For the text-containing cell, return its midpoint in [x, y] coordinate format. 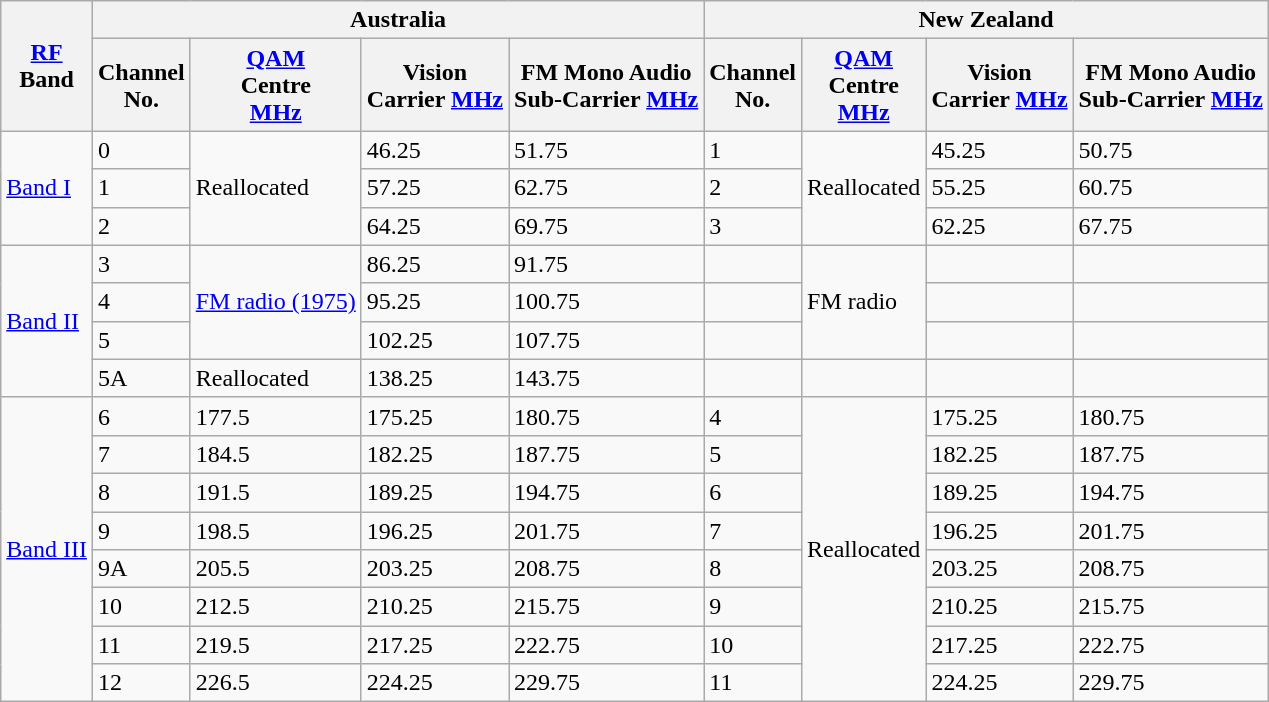
9A [141, 569]
RFBand [47, 66]
5A [141, 378]
69.75 [606, 226]
100.75 [606, 302]
Band I [47, 188]
95.25 [434, 302]
91.75 [606, 264]
60.75 [1170, 188]
12 [141, 683]
219.5 [276, 645]
50.75 [1170, 150]
51.75 [606, 150]
57.25 [434, 188]
55.25 [1000, 188]
86.25 [434, 264]
138.25 [434, 378]
212.5 [276, 607]
143.75 [606, 378]
191.5 [276, 492]
62.75 [606, 188]
64.25 [434, 226]
Band III [47, 549]
New Zealand [986, 20]
226.5 [276, 683]
205.5 [276, 569]
FM radio (1975) [276, 302]
0 [141, 150]
Band II [47, 321]
FM radio [864, 302]
67.75 [1170, 226]
62.25 [1000, 226]
107.75 [606, 340]
102.25 [434, 340]
Australia [398, 20]
45.25 [1000, 150]
184.5 [276, 454]
177.5 [276, 416]
198.5 [276, 531]
46.25 [434, 150]
